Pinpoint the cell where the given text exists, returning its [x, y] midpoint coordinate. 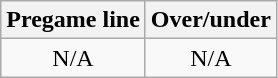
Pregame line [74, 20]
Over/under [210, 20]
